Capture the cell that displays the provided text and extract its (X, Y) central coordinate. 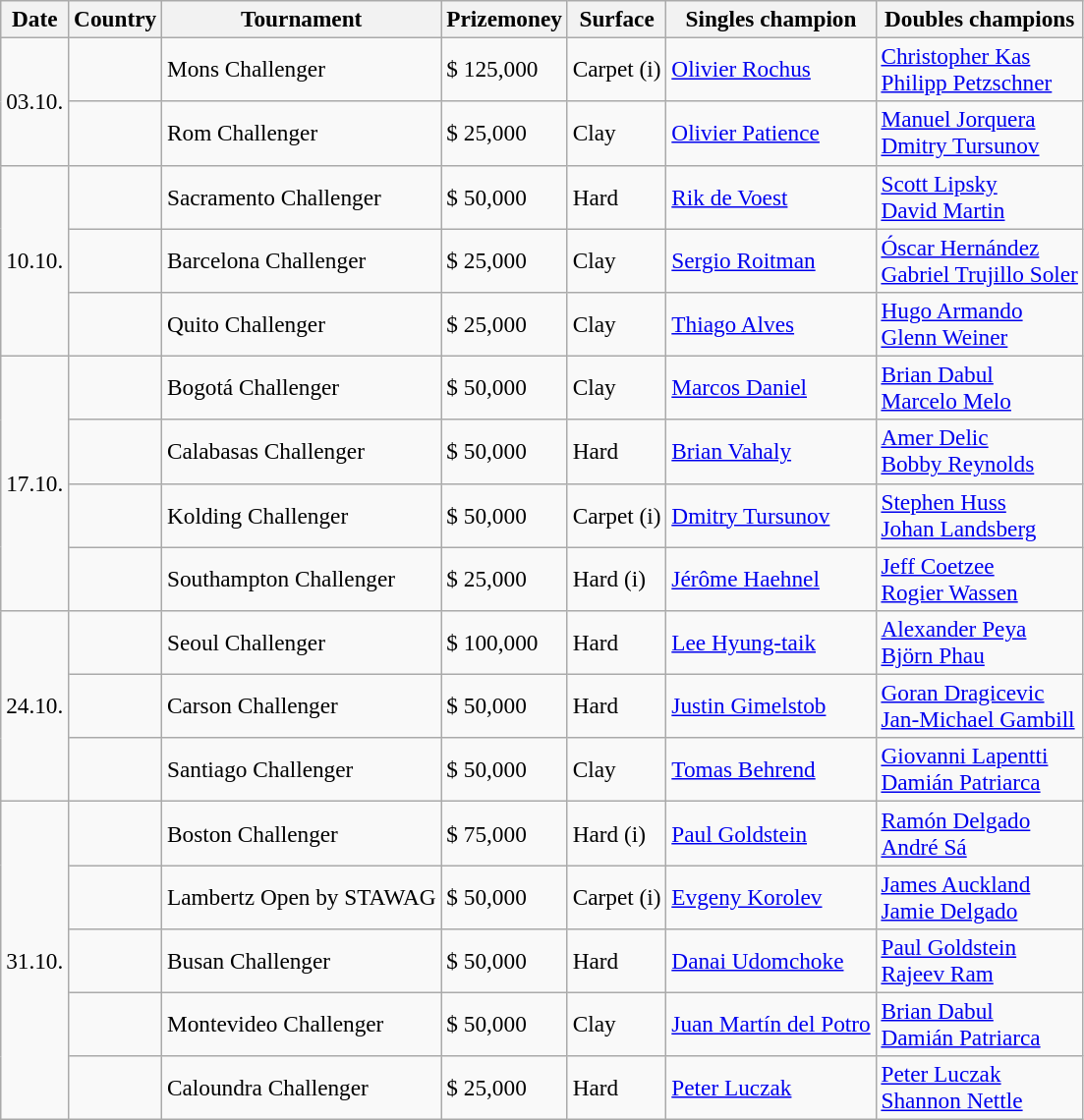
Sergio Roitman (770, 259)
Stephen Huss Johan Landsberg (979, 515)
Quito Challenger (302, 324)
Bogotá Challenger (302, 387)
Evgeny Korolev (770, 896)
Danai Udomchoke (770, 961)
Carson Challenger (302, 705)
17.10. (35, 483)
Country (116, 19)
Óscar Hernández Gabriel Trujillo Soler (979, 259)
Barcelona Challenger (302, 259)
Juan Martín del Potro (770, 1024)
Brian Dabul Damián Patriarca (979, 1024)
Justin Gimelstob (770, 705)
Lambertz Open by STAWAG (302, 896)
Peter Luczak Shannon Nettle (979, 1089)
10.10. (35, 260)
Doubles champions (979, 19)
Olivier Patience (770, 134)
Rom Challenger (302, 134)
Mons Challenger (302, 69)
Southampton Challenger (302, 578)
Prizemoney (504, 19)
Amer Delic Bobby Reynolds (979, 452)
Surface (617, 19)
Jérôme Haehnel (770, 578)
Sacramento Challenger (302, 196)
Brian Vahaly (770, 452)
Caloundra Challenger (302, 1089)
Santiago Challenger (302, 770)
Montevideo Challenger (302, 1024)
$ 100,000 (504, 643)
Busan Challenger (302, 961)
Tournament (302, 19)
03.10. (35, 101)
Goran Dragicevic Jan-Michael Gambill (979, 705)
Brian Dabul Marcelo Melo (979, 387)
Thiago Alves (770, 324)
Marcos Daniel (770, 387)
Kolding Challenger (302, 515)
James Auckland Jamie Delgado (979, 896)
Ramón Delgado André Sá (979, 833)
Singles champion (770, 19)
Date (35, 19)
Alexander Peya Björn Phau (979, 643)
Hugo Armando Glenn Weiner (979, 324)
Scott Lipsky David Martin (979, 196)
$ 75,000 (504, 833)
Dmitry Tursunov (770, 515)
Peter Luczak (770, 1089)
31.10. (35, 960)
Seoul Challenger (302, 643)
24.10. (35, 705)
Olivier Rochus (770, 69)
Paul Goldstein Rajeev Ram (979, 961)
Giovanni Lapentti Damián Patriarca (979, 770)
Jeff Coetzee Rogier Wassen (979, 578)
Lee Hyung-taik (770, 643)
Boston Challenger (302, 833)
Tomas Behrend (770, 770)
Manuel Jorquera Dmitry Tursunov (979, 134)
Paul Goldstein (770, 833)
Calabasas Challenger (302, 452)
Rik de Voest (770, 196)
Christopher Kas Philipp Petzschner (979, 69)
$ 125,000 (504, 69)
